Identify which cell holds the provided text, then report its (x, y) central coordinate. 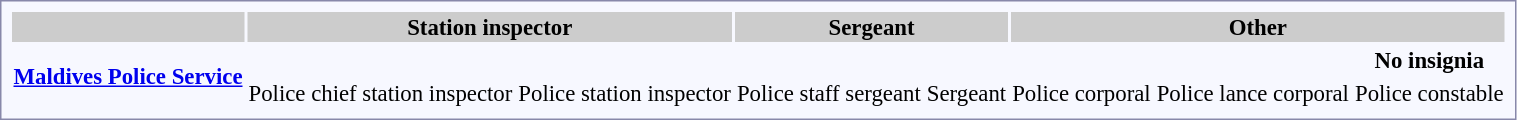
Maldives Police Service (128, 76)
Police chief station inspector (380, 93)
Police lance corporal (1252, 93)
Police staff sergeant (828, 93)
No insignia (1429, 60)
Police corporal (1082, 93)
Other (1258, 27)
Police station inspector (625, 93)
Police constable (1429, 93)
Station inspector (490, 27)
